Extract the [X, Y] coordinate from the center of the cell holding the provided text.  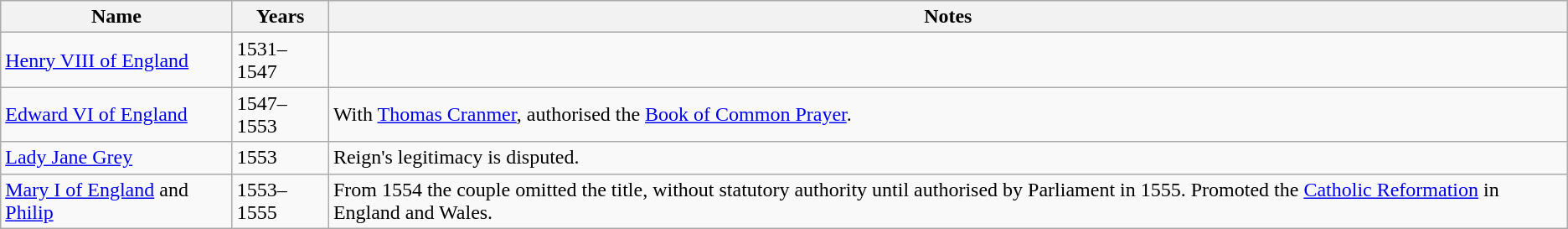
Reign's legitimacy is disputed. [948, 158]
Mary I of England and Philip [116, 201]
Henry VIII of England [116, 60]
1553–1555 [280, 201]
With Thomas Cranmer, authorised the Book of Common Prayer. [948, 114]
1547–1553 [280, 114]
Name [116, 17]
1553 [280, 158]
Edward VI of England [116, 114]
Lady Jane Grey [116, 158]
Notes [948, 17]
Years [280, 17]
1531–1547 [280, 60]
